Return the (x, y) coordinate for the center point of the cell that contains the specified text.  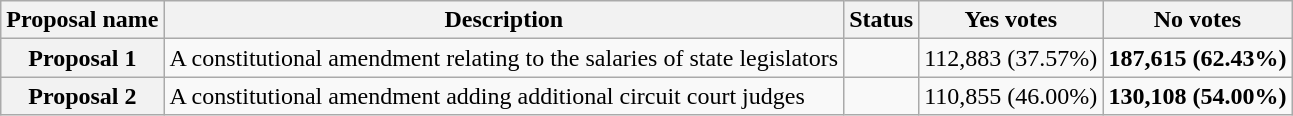
Proposal name (82, 20)
112,883 (37.57%) (1011, 58)
Description (504, 20)
110,855 (46.00%) (1011, 96)
A constitutional amendment adding additional circuit court judges (504, 96)
187,615 (62.43%) (1198, 58)
Proposal 2 (82, 96)
Proposal 1 (82, 58)
A constitutional amendment relating to the salaries of state legislators (504, 58)
No votes (1198, 20)
Status (882, 20)
Yes votes (1011, 20)
130,108 (54.00%) (1198, 96)
